For the text-containing cell, return its midpoint in (X, Y) coordinate format. 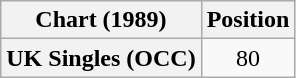
Chart (1989) (101, 20)
80 (248, 58)
Position (248, 20)
UK Singles (OCC) (101, 58)
